Return [X, Y] of the center of cell containing provided text 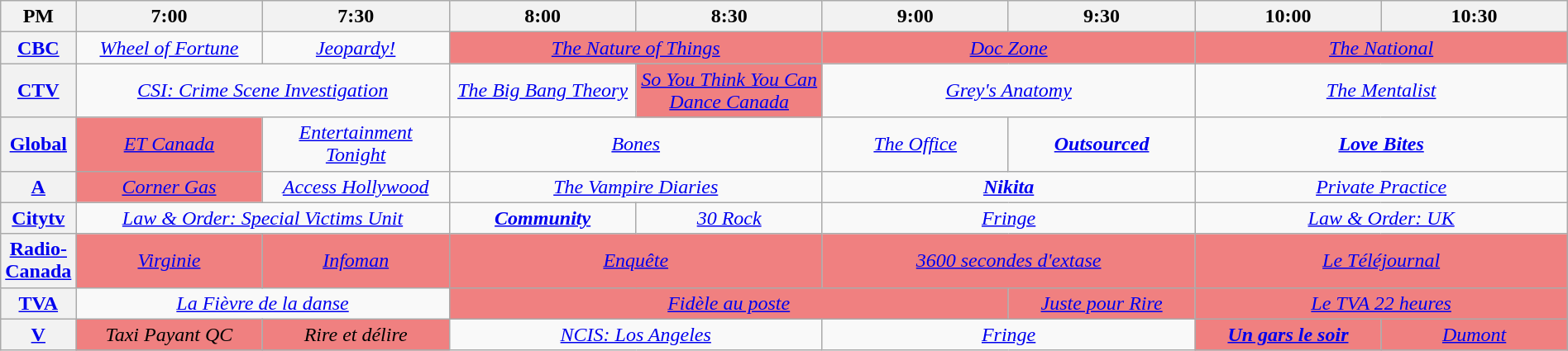
Global [38, 144]
Doc Zone [1009, 48]
10:00 [1288, 17]
Law & Order: UK [1381, 218]
The Nature of Things [635, 48]
Fidèle au poste [729, 303]
A [38, 187]
30 Rock [729, 218]
7:00 [169, 17]
The Big Bang Theory [543, 91]
3600 secondes d'extase [1009, 261]
CTV [38, 91]
Radio-Canada [38, 261]
Wheel of Fortune [169, 48]
Love Bites [1381, 144]
Bones [635, 144]
Le TVA 22 heures [1381, 303]
NCIS: Los Angeles [635, 334]
Private Practice [1381, 187]
Law & Order: Special Victims Unit [263, 218]
10:30 [1474, 17]
PM [38, 17]
TVA [38, 303]
Rire et délire [356, 334]
The Mentalist [1381, 91]
Entertainment Tonight [356, 144]
Community [543, 218]
The National [1381, 48]
Un gars le soir [1288, 334]
ET Canada [169, 144]
Infoman [356, 261]
So You Think You Can Dance Canada [729, 91]
8:30 [729, 17]
9:30 [1102, 17]
Enquête [635, 261]
Juste pour Rire [1102, 303]
The Vampire Diaries [635, 187]
The Office [915, 144]
Citytv [38, 218]
Virginie [169, 261]
Corner Gas [169, 187]
Grey's Anatomy [1009, 91]
Outsourced [1102, 144]
CBC [38, 48]
La Fièvre de la danse [263, 303]
Nikita [1009, 187]
Jeopardy! [356, 48]
Taxi Payant QC [169, 334]
Access Hollywood [356, 187]
8:00 [543, 17]
7:30 [356, 17]
Le Téléjournal [1381, 261]
9:00 [915, 17]
CSI: Crime Scene Investigation [263, 91]
Dumont [1474, 334]
V [38, 334]
